Provide the (X, Y) coordinate of the cell's center where the given text is located.  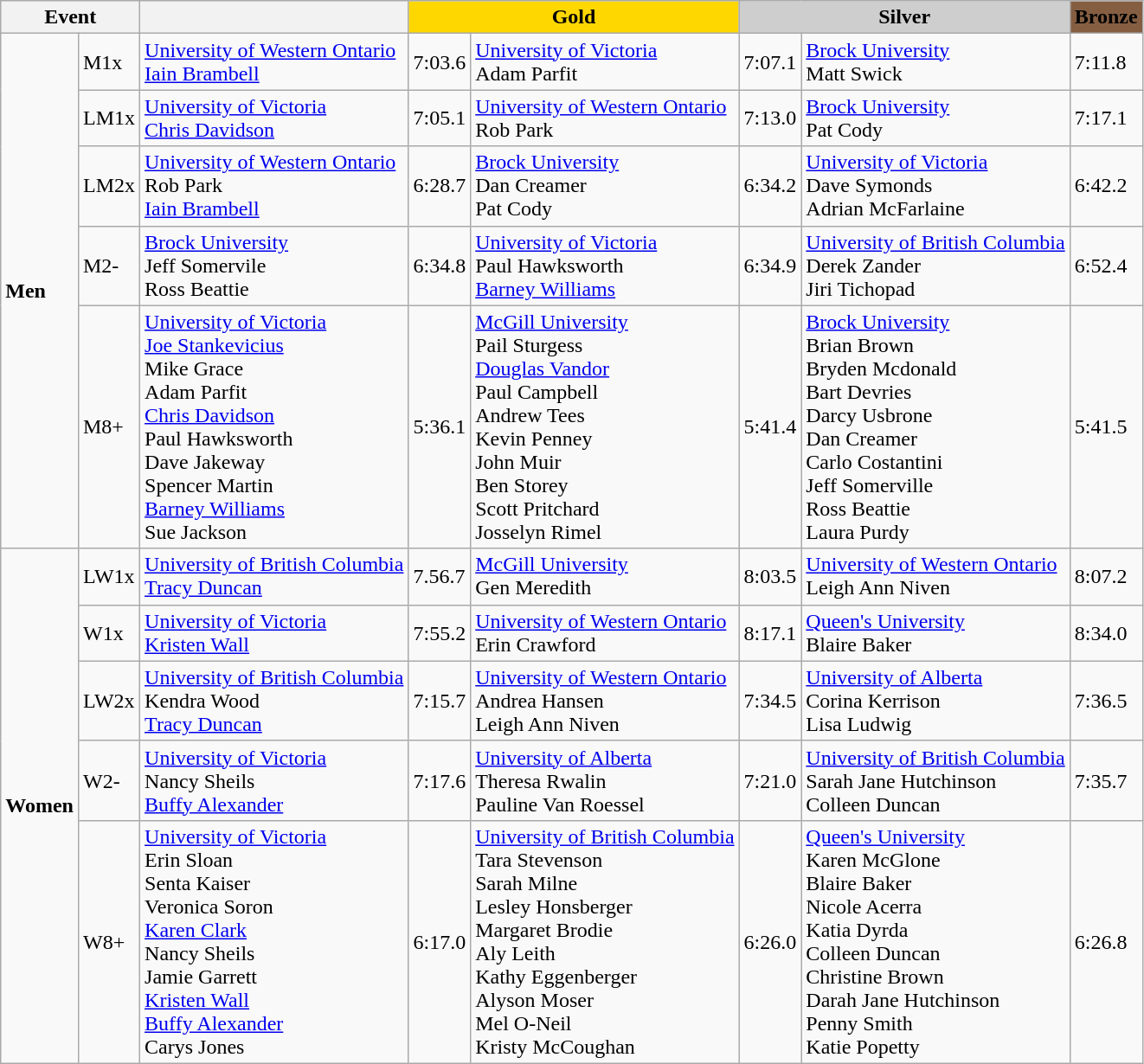
7:34.5 (770, 701)
University of Western OntarioRob ParkIain Brambell (274, 186)
Queen's UniversityKaren McGloneBlaire BakerNicole AcerraKatia DyrdaColleen DuncanChristine BrownDarah Jane HutchinsonPenny SmithKatie Popetty (935, 941)
Queen's UniversityBlaire Baker (935, 633)
6:34.9 (770, 266)
7.56.7 (440, 576)
University of AlbertaCorina KerrisonLisa Ludwig (935, 701)
7:21.0 (770, 780)
Gold (574, 17)
5:41.4 (770, 427)
7:15.7 (440, 701)
6:28.7 (440, 186)
8:34.0 (1106, 633)
7:11.8 (1106, 62)
Brock UniversityBrian BrownBryden McdonaldBart DevriesDarcy UsbroneDan CreamerCarlo CostantiniJeff SomervilleRoss BeattieLaura Purdy (935, 427)
7:35.7 (1106, 780)
Bronze (1106, 17)
6:42.2 (1106, 186)
W2- (109, 780)
8:17.1 (770, 633)
University of British ColumbiaSarah Jane HutchinsonColleen Duncan (935, 780)
University of VictoriaNancy Sheils Buffy Alexander (274, 780)
University of Western OntarioErin Crawford (605, 633)
University of VictoriaErin SloanSenta KaiserVeronica Soron Karen ClarkNancy SheilsJamie Garrett Kristen Wall Buffy AlexanderCarys Jones (274, 941)
Brock UniversityJeff SomervileRoss Beattie (274, 266)
McGill UniversityPail SturgessDouglas VandorPaul CampbellAndrew TeesKevin PenneyJohn MuirBen StoreyScott PritchardJosselyn Rimel (605, 427)
M8+ (109, 427)
7:07.1 (770, 62)
7:13.0 (770, 118)
University of Western OntarioLeigh Ann Niven (935, 576)
Brock UniversityPat Cody (935, 118)
7:55.2 (440, 633)
University of Western OntarioIain Brambell (274, 62)
Men (40, 291)
University of British ColumbiaKendra WoodTracy Duncan (274, 701)
University of VictoriaPaul HawksworthBarney Williams (605, 266)
University of British ColumbiaDerek ZanderJiri Tichopad (935, 266)
University of Victoria Kristen Wall (274, 633)
5:41.5 (1106, 427)
LM2x (109, 186)
McGill UniversityGen Meredith (605, 576)
Women (40, 806)
LW1x (109, 576)
7:17.6 (440, 780)
LM1x (109, 118)
Silver (904, 17)
University of Western OntarioRob Park (605, 118)
6:26.8 (1106, 941)
University of VictoriaDave SymondsAdrian McFarlaine (935, 186)
Event (71, 17)
University of Western OntarioAndrea HansenLeigh Ann Niven (605, 701)
W8+ (109, 941)
7:05.1 (440, 118)
Brock UniversityDan CreamerPat Cody (605, 186)
8:03.5 (770, 576)
7:17.1 (1106, 118)
University of Victoria Chris Davidson (274, 118)
7:36.5 (1106, 701)
6:17.0 (440, 941)
M1x (109, 62)
Brock UniversityMatt Swick (935, 62)
University of VictoriaJoe StankeviciusMike GraceAdam Parfit Chris DavidsonPaul HawksworthDave JakewaySpencer MartinBarney WilliamsSue Jackson (274, 427)
5:36.1 (440, 427)
6:26.0 (770, 941)
University of British ColumbiaTracy Duncan (274, 576)
7:03.6 (440, 62)
6:52.4 (1106, 266)
University of VictoriaAdam Parfit (605, 62)
6:34.2 (770, 186)
8:07.2 (1106, 576)
6:34.8 (440, 266)
LW2x (109, 701)
University of AlbertaTheresa RwalinPauline Van Roessel (605, 780)
W1x (109, 633)
M2- (109, 266)
